Provide the [x, y] coordinate of the cell's center where the given text is located.  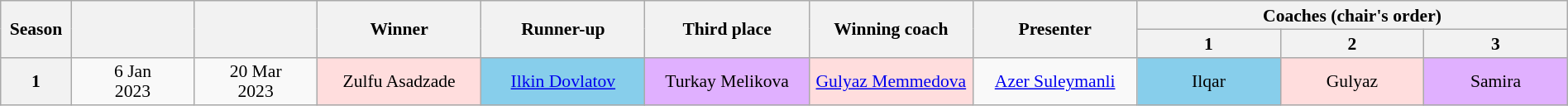
Season [36, 29]
6 Jan2023 [132, 81]
Ilqar [1209, 81]
Ilkin Dovlatov [563, 81]
Zulfu Asadzade [399, 81]
Samira [1496, 81]
Coaches (chair's order) [1352, 15]
Third place [727, 29]
Azer Suleymanli [1054, 81]
Turkay Melikova [727, 81]
2 [1351, 43]
Winning coach [891, 29]
Presenter [1054, 29]
20 Mar2023 [256, 81]
3 [1496, 43]
Winner [399, 29]
Gulyaz Memmedova [891, 81]
Gulyaz [1351, 81]
Runner-up [563, 29]
